Pinpoint the cell where the given text exists, returning its (X, Y) midpoint coordinate. 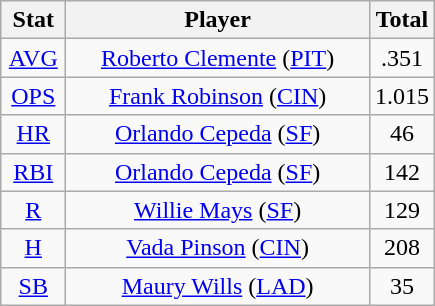
208 (402, 248)
RBI (34, 172)
46 (402, 134)
142 (402, 172)
Player (218, 20)
AVG (34, 58)
Vada Pinson (CIN) (218, 248)
35 (402, 286)
OPS (34, 96)
Total (402, 20)
129 (402, 210)
1.015 (402, 96)
HR (34, 134)
Willie Mays (SF) (218, 210)
H (34, 248)
R (34, 210)
Frank Robinson (CIN) (218, 96)
Maury Wills (LAD) (218, 286)
Stat (34, 20)
Roberto Clemente (PIT) (218, 58)
.351 (402, 58)
SB (34, 286)
